From the cell containing the given text, extract its center point as (x, y) coordinate. 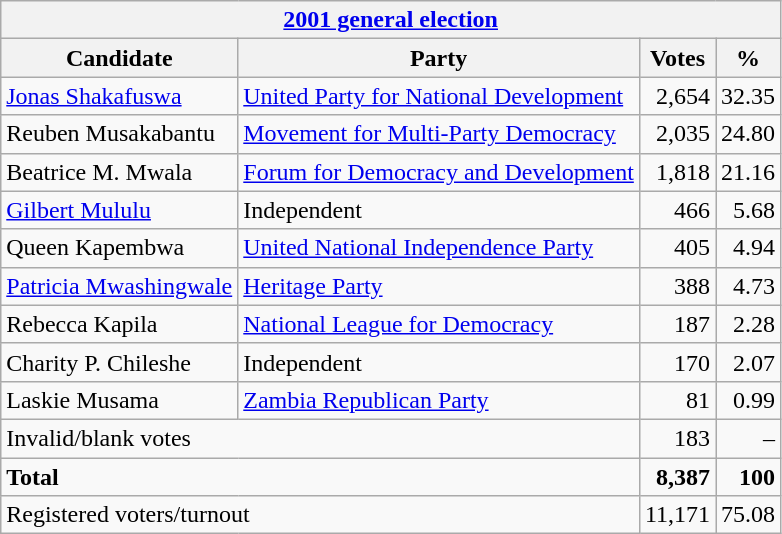
21.16 (748, 172)
8,387 (677, 477)
– (748, 438)
Beatrice M. Mwala (120, 172)
Party (439, 58)
United Party for National Development (439, 96)
183 (677, 438)
United National Independence Party (439, 248)
Laskie Musama (120, 400)
75.08 (748, 515)
Total (320, 477)
1,818 (677, 172)
Votes (677, 58)
National League for Democracy (439, 324)
405 (677, 248)
Gilbert Mululu (120, 210)
Candidate (120, 58)
466 (677, 210)
32.35 (748, 96)
2.28 (748, 324)
187 (677, 324)
Movement for Multi-Party Democracy (439, 134)
388 (677, 286)
Forum for Democracy and Development (439, 172)
Zambia Republican Party (439, 400)
0.99 (748, 400)
Heritage Party (439, 286)
Rebecca Kapila (120, 324)
2001 general election (391, 20)
Reuben Musakabantu (120, 134)
24.80 (748, 134)
Registered voters/turnout (320, 515)
2.07 (748, 362)
% (748, 58)
81 (677, 400)
Patricia Mwashingwale (120, 286)
Jonas Shakafuswa (120, 96)
170 (677, 362)
Queen Kapembwa (120, 248)
11,171 (677, 515)
Invalid/blank votes (320, 438)
2,654 (677, 96)
Charity P. Chileshe (120, 362)
4.73 (748, 286)
100 (748, 477)
2,035 (677, 134)
4.94 (748, 248)
5.68 (748, 210)
